For the text-containing cell, return its midpoint in [X, Y] coordinate format. 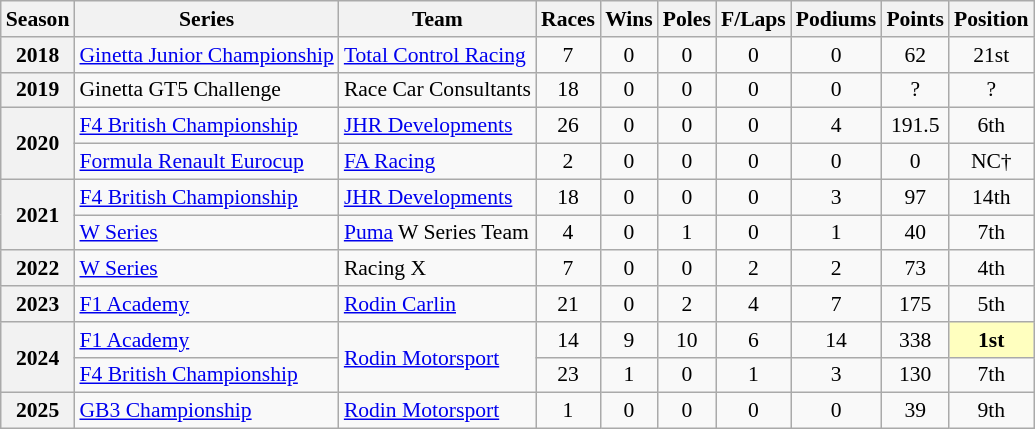
2018 [38, 55]
Race Car Consultants [438, 90]
10 [687, 340]
Ginetta GT5 Challenge [206, 90]
Formula Renault Eurocup [206, 162]
338 [915, 340]
Season [38, 19]
2020 [38, 144]
5th [991, 304]
2024 [38, 358]
Races [568, 19]
73 [915, 269]
2022 [38, 269]
GB3 Championship [206, 411]
Wins [629, 19]
175 [915, 304]
6 [754, 340]
Rodin Carlin [438, 304]
14th [991, 197]
26 [568, 126]
2019 [38, 90]
2025 [38, 411]
191.5 [915, 126]
F/Laps [754, 19]
39 [915, 411]
Podiums [836, 19]
Poles [687, 19]
21st [991, 55]
Racing X [438, 269]
1st [991, 340]
62 [915, 55]
23 [568, 375]
Ginetta Junior Championship [206, 55]
Points [915, 19]
9th [991, 411]
Team [438, 19]
2023 [38, 304]
NC† [991, 162]
FA Racing [438, 162]
2021 [38, 214]
Total Control Racing [438, 55]
Puma W Series Team [438, 233]
Position [991, 19]
4th [991, 269]
130 [915, 375]
40 [915, 233]
Series [206, 19]
97 [915, 197]
6th [991, 126]
21 [568, 304]
9 [629, 340]
